Capture the cell that displays the provided text and extract its (X, Y) central coordinate. 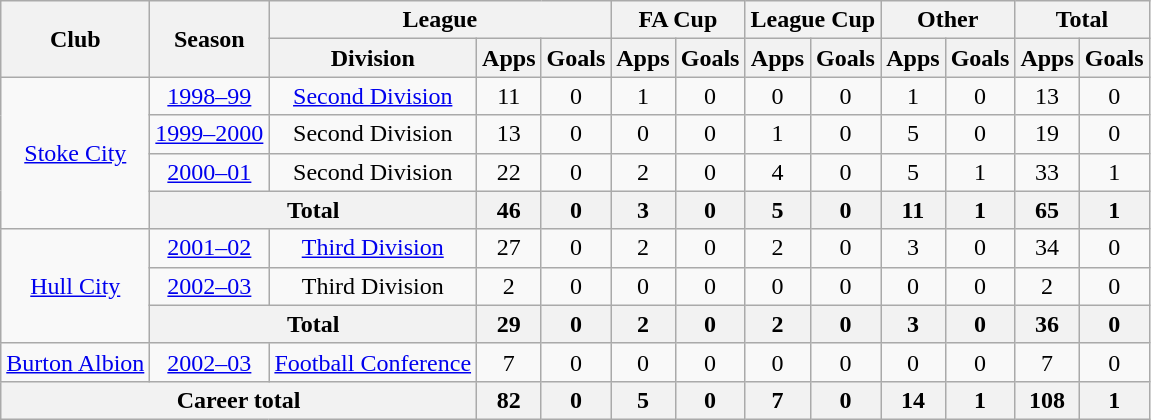
Stoke City (76, 153)
League Cup (813, 20)
FA Cup (678, 20)
29 (509, 324)
19 (1047, 134)
65 (1047, 210)
Burton Albion (76, 362)
2001–02 (210, 248)
34 (1047, 248)
Season (210, 39)
82 (509, 400)
2000–01 (210, 172)
14 (913, 400)
Club (76, 39)
108 (1047, 400)
27 (509, 248)
Division (373, 58)
4 (778, 172)
1999–2000 (210, 134)
22 (509, 172)
1998–99 (210, 96)
Hull City (76, 286)
36 (1047, 324)
46 (509, 210)
Career total (239, 400)
Football Conference (373, 362)
Other (948, 20)
33 (1047, 172)
League (440, 20)
